Identify which cell holds the provided text, then report its [x, y] central coordinate. 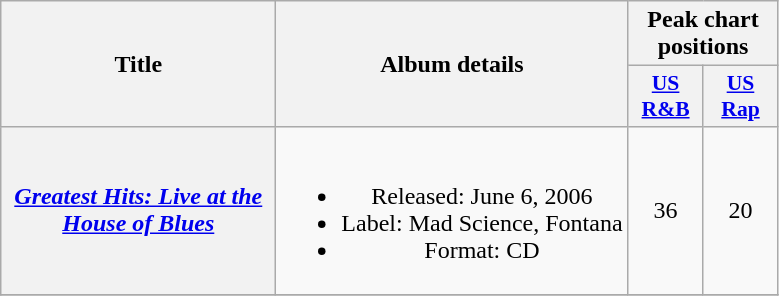
Title [138, 64]
Album details [452, 64]
US Rap [740, 96]
Peak chart positions [703, 34]
US R&B [666, 96]
Released: June 6, 2006Label: Mad Science, FontanaFormat: CD [452, 210]
20 [740, 210]
36 [666, 210]
Greatest Hits: Live at the House of Blues [138, 210]
